Output the [X, Y] coordinate of the center of the cell containing the given text.  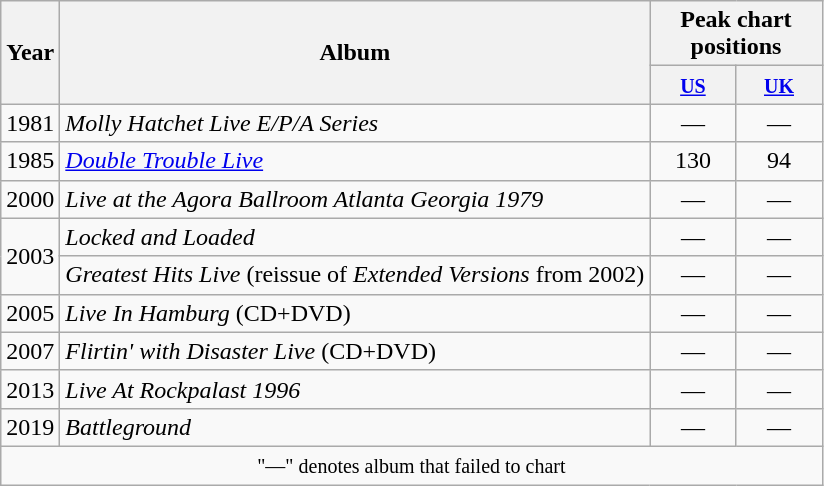
UK [779, 85]
1985 [30, 161]
2007 [30, 351]
Live At Rockpalast 1996 [355, 389]
Flirtin' with Disaster Live (CD+DVD) [355, 351]
Album [355, 52]
2000 [30, 199]
"—" denotes album that failed to chart [412, 465]
Molly Hatchet Live E/P/A Series [355, 123]
2013 [30, 389]
Battleground [355, 427]
2019 [30, 427]
94 [779, 161]
2005 [30, 313]
Locked and Loaded [355, 237]
Double Trouble Live [355, 161]
Greatest Hits Live (reissue of Extended Versions from 2002) [355, 275]
US [693, 85]
130 [693, 161]
Year [30, 52]
2003 [30, 256]
1981 [30, 123]
Live In Hamburg (CD+DVD) [355, 313]
Live at the Agora Ballroom Atlanta Georgia 1979 [355, 199]
Peak chart positions [736, 34]
